For the text-containing cell, return its midpoint in [x, y] coordinate format. 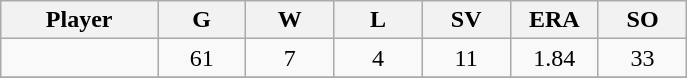
ERA [554, 20]
33 [642, 58]
Player [80, 20]
W [290, 20]
1.84 [554, 58]
7 [290, 58]
G [202, 20]
L [378, 20]
4 [378, 58]
SV [466, 20]
SO [642, 20]
11 [466, 58]
61 [202, 58]
